Extract the [X, Y] coordinate from the center of the cell holding the provided text.  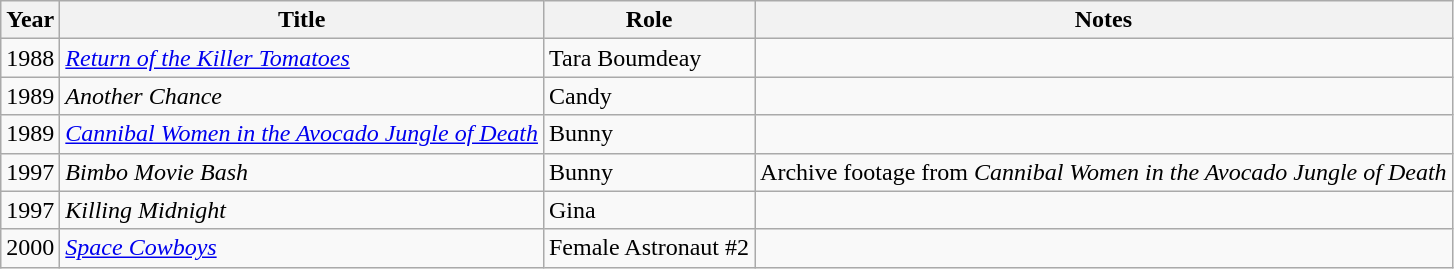
Role [648, 20]
Bimbo Movie Bash [302, 172]
1988 [30, 58]
Space Cowboys [302, 248]
Female Astronaut #2 [648, 248]
Another Chance [302, 96]
Gina [648, 210]
Title [302, 20]
Candy [648, 96]
Cannibal Women in the Avocado Jungle of Death [302, 134]
Notes [1104, 20]
Return of the Killer Tomatoes [302, 58]
Tara Boumdeay [648, 58]
Killing Midnight [302, 210]
Year [30, 20]
2000 [30, 248]
Archive footage from Cannibal Women in the Avocado Jungle of Death [1104, 172]
